For the text-containing cell, return its midpoint in (X, Y) coordinate format. 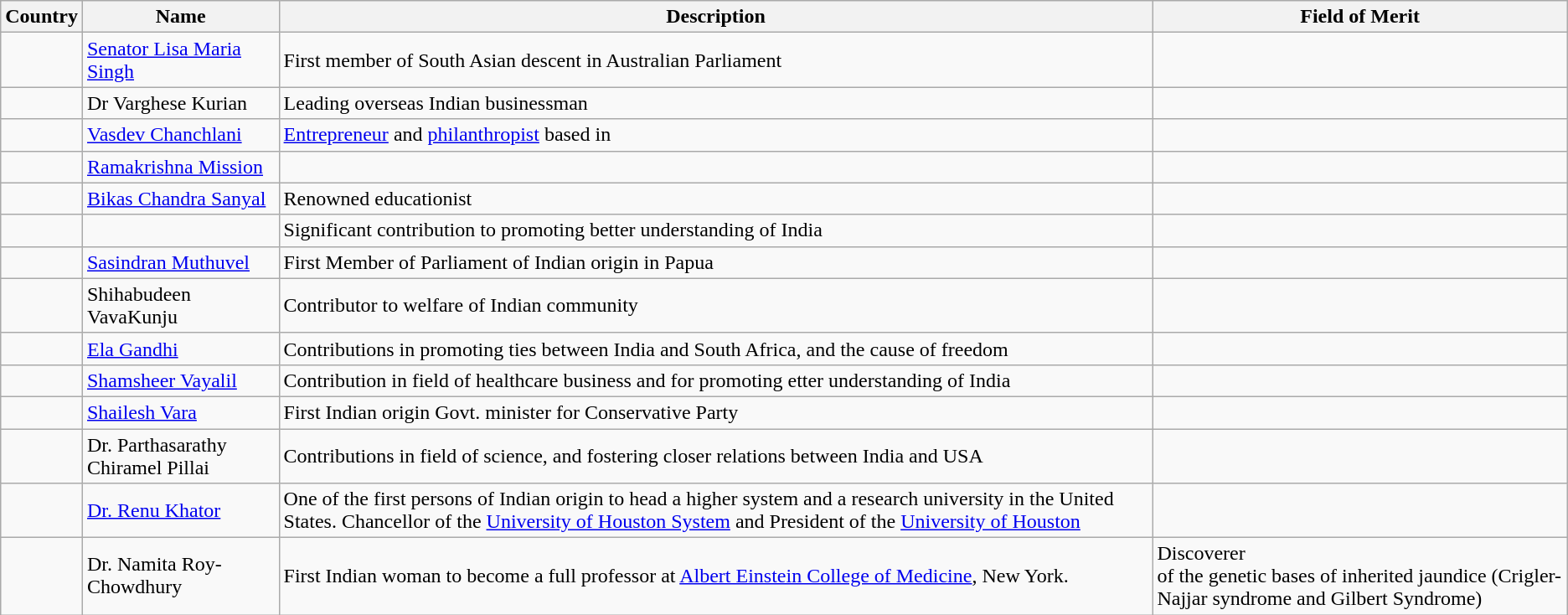
Senator Lisa Maria Singh (181, 60)
Ramakrishna Mission (181, 167)
Ela Gandhi (181, 349)
First Indian origin Govt. minister for Conservative Party (715, 412)
Vasdev Chanchlani (181, 135)
Contributions in promoting ties between India and South Africa, and the cause of freedom (715, 349)
Leading overseas Indian businessman (715, 103)
Discovererof the genetic bases of inherited jaundice (Crigler-Najjar syndrome and Gilbert Syndrome) (1360, 576)
Contribution in field of healthcare business and for promoting etter understanding of India (715, 380)
First Indian woman to become a full professor at Albert Einstein College of Medicine, New York. (715, 576)
Dr. Namita Roy-Chowdhury (181, 576)
Shihabudeen VavaKunju (181, 305)
First member of South Asian descent in Australian Parliament (715, 60)
Contributor to welfare of Indian community (715, 305)
Entrepreneur and philanthropist based in (715, 135)
Country (42, 17)
Bikas Chandra Sanyal (181, 199)
Dr Varghese Kurian (181, 103)
Shamsheer Vayalil (181, 380)
Sasindran Muthuvel (181, 262)
Renowned educationist (715, 199)
Dr. Parthasarathy Chiramel Pillai (181, 456)
First Member of Parliament of Indian origin in Papua (715, 262)
Shailesh Vara (181, 412)
Description (715, 17)
Contributions in field of science, and fostering closer relations between India and USA (715, 456)
Significant contribution to promoting better understanding of India (715, 230)
Field of Merit (1360, 17)
Name (181, 17)
Dr. Renu Khator (181, 511)
